Pinpoint the cell where the given text exists, returning its (X, Y) midpoint coordinate. 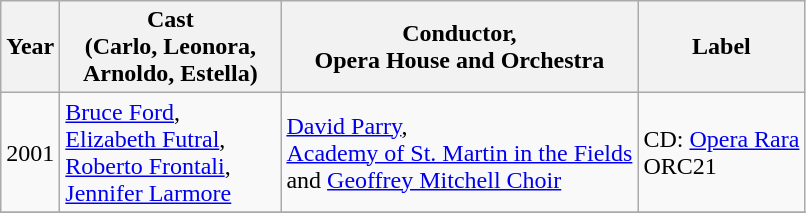
Conductor,Opera House and Orchestra (460, 47)
Year (30, 47)
Bruce Ford, Elizabeth Futral,Roberto Frontali,Jennifer Larmore (170, 152)
Label (722, 47)
David Parry,Academy of St. Martin in the Fieldsand Geoffrey Mitchell Choir (460, 152)
Cast(Carlo, Leonora, Arnoldo, Estella) (170, 47)
CD: Opera Rara ORC21 (722, 152)
2001 (30, 152)
